Extract the [X, Y] coordinate from the center of the cell holding the provided text.  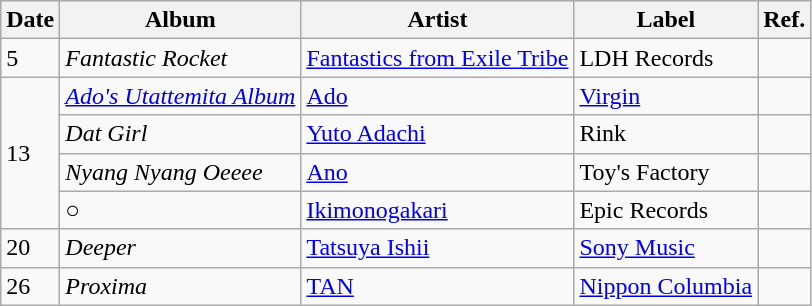
5 [30, 58]
TAN [438, 286]
Yuto Adachi [438, 134]
Label [666, 20]
Artist [438, 20]
13 [30, 153]
Virgin [666, 96]
Sony Music [666, 248]
Ano [438, 172]
20 [30, 248]
26 [30, 286]
Ikimonogakari [438, 210]
Ref. [784, 20]
Ado's Utattemita Album [180, 96]
Tatsuya Ishii [438, 248]
Ado [438, 96]
Date [30, 20]
Nippon Columbia [666, 286]
Fantastics from Exile Tribe [438, 58]
Toy's Factory [666, 172]
Dat Girl [180, 134]
Deeper [180, 248]
Nyang Nyang Oeeee [180, 172]
○ [180, 210]
Epic Records [666, 210]
Album [180, 20]
Proxima [180, 286]
Rink [666, 134]
Fantastic Rocket [180, 58]
LDH Records [666, 58]
